Identify which cell holds the provided text, then report its [x, y] central coordinate. 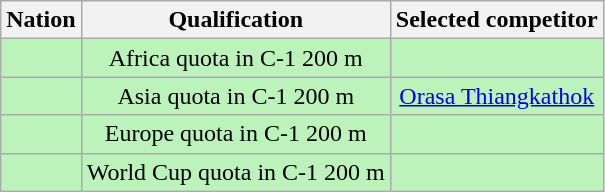
Selected competitor [496, 20]
Orasa Thiangkathok [496, 96]
World Cup quota in C-1 200 m [236, 172]
Europe quota in C-1 200 m [236, 134]
Qualification [236, 20]
Asia quota in C-1 200 m [236, 96]
Africa quota in C-1 200 m [236, 58]
Nation [41, 20]
